Return [X, Y] of the center of cell containing provided text 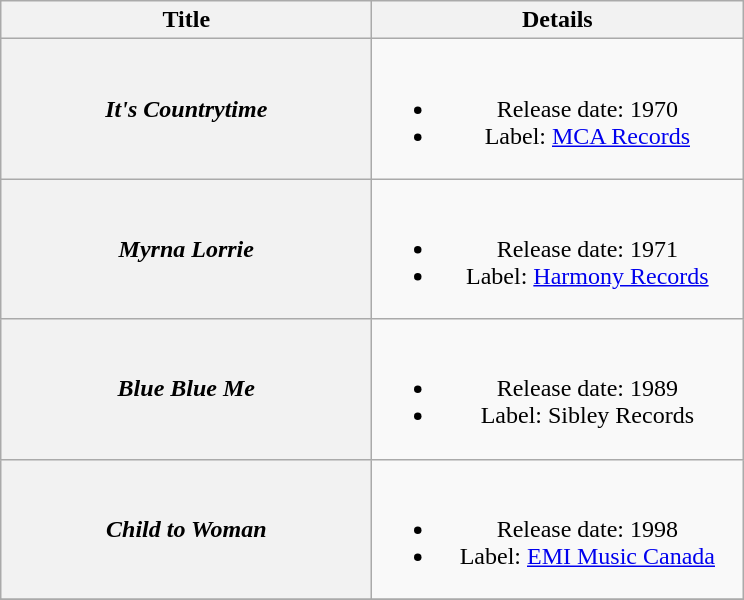
Blue Blue Me [186, 389]
Myrna Lorrie [186, 249]
It's Countrytime [186, 109]
Release date: 1971Label: Harmony Records [558, 249]
Release date: 1998Label: EMI Music Canada [558, 529]
Child to Woman [186, 529]
Title [186, 20]
Release date: 1989Label: Sibley Records [558, 389]
Release date: 1970Label: MCA Records [558, 109]
Details [558, 20]
